Output the [X, Y] coordinate of the center of the cell containing the given text.  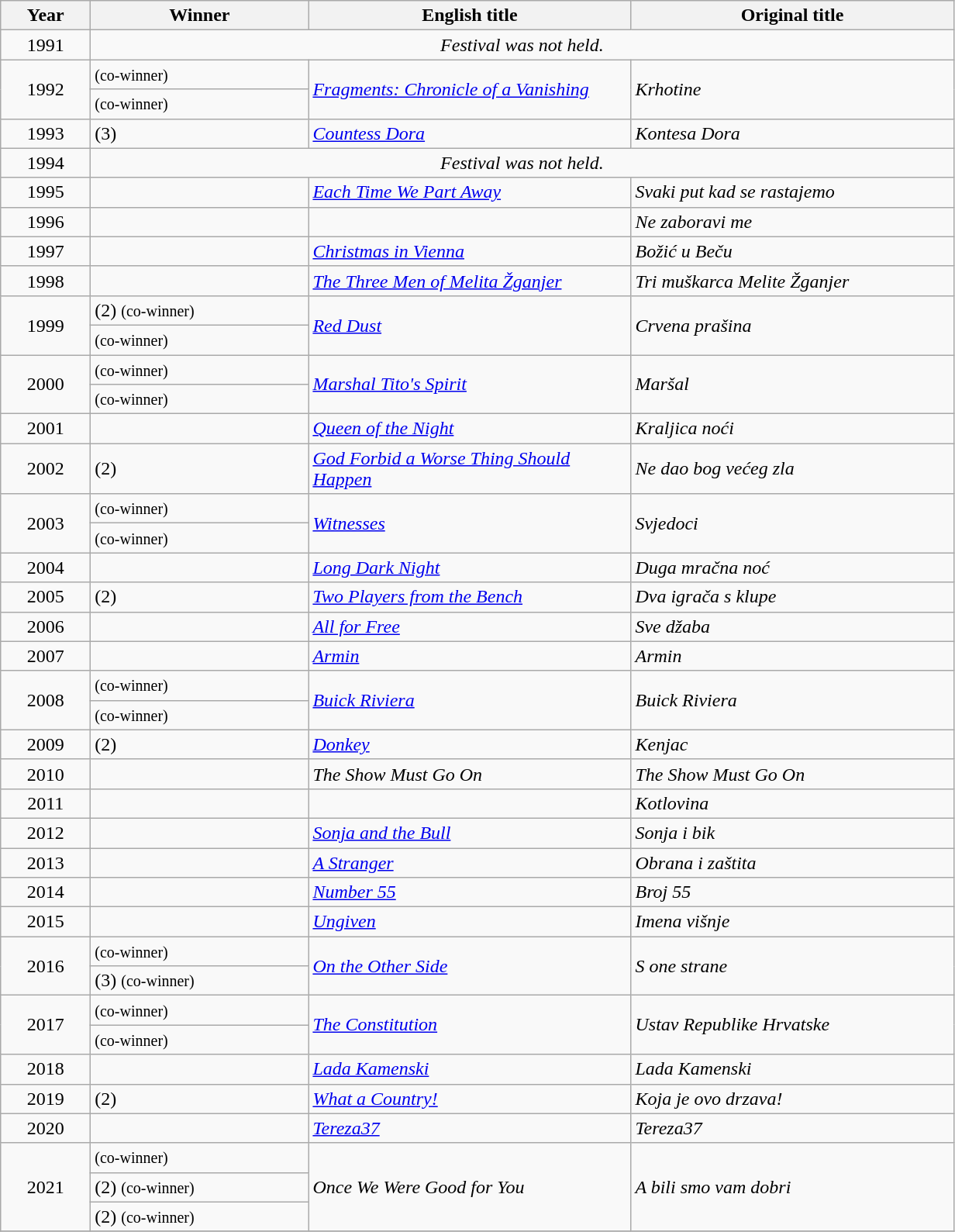
Sonja i bik [792, 833]
2018 [46, 1069]
2014 [46, 892]
Sve džaba [792, 626]
1994 [46, 163]
Duga mračna noć [792, 568]
Krhotine [792, 89]
1996 [46, 222]
2009 [46, 744]
Year [46, 16]
2008 [46, 700]
2002 [46, 468]
1998 [46, 281]
Maršal [792, 385]
Queen of the Night [470, 429]
2003 [46, 523]
Kraljica noći [792, 429]
Witnesses [470, 523]
2000 [46, 385]
The Three Men of Melita Žganjer [470, 281]
Dva igrača s klupe [792, 597]
Ungiven [470, 922]
1993 [46, 133]
Fragments: Chronicle of a Vanishing [470, 89]
2007 [46, 656]
Long Dark Night [470, 568]
1991 [46, 45]
A bili smo vam dobri [792, 1187]
Kenjac [792, 744]
Imena višnje [792, 922]
2019 [46, 1099]
Winner [200, 16]
2016 [46, 966]
Tri muškarca Melite Žganjer [792, 281]
Marshal Tito's Spirit [470, 385]
Donkey [470, 744]
Original title [792, 16]
1995 [46, 192]
Svaki put kad se rastajemo [792, 192]
2011 [46, 803]
Two Players from the Bench [470, 597]
Ne zaboravi me [792, 222]
Countess Dora [470, 133]
Broj 55 [792, 892]
Obrana i zaštita [792, 863]
2013 [46, 863]
Kontesa Dora [792, 133]
(3) (co-winner) [200, 981]
2012 [46, 833]
English title [470, 16]
2005 [46, 597]
The Constitution [470, 1025]
2017 [46, 1025]
All for Free [470, 626]
Once We Were Good for You [470, 1187]
(3) [200, 133]
Ne dao bog većeg zla [792, 468]
2020 [46, 1128]
God Forbid a Worse Thing Should Happen [470, 468]
Crvena prašina [792, 325]
Božić u Beču [792, 251]
1997 [46, 251]
2001 [46, 429]
What a Country! [470, 1099]
Koja je ovo drzava! [792, 1099]
2010 [46, 774]
On the Other Side [470, 966]
Svjedoci [792, 523]
1992 [46, 89]
2021 [46, 1187]
A Stranger [470, 863]
Kotlovina [792, 803]
Number 55 [470, 892]
2006 [46, 626]
1999 [46, 325]
Christmas in Vienna [470, 251]
Each Time We Part Away [470, 192]
Ustav Republike Hrvatske [792, 1025]
Red Dust [470, 325]
Sonja and the Bull [470, 833]
2015 [46, 922]
S one strane [792, 966]
2004 [46, 568]
